Provide the (x, y) coordinate of the cell's center where the given text is located.  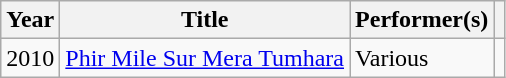
2010 (30, 58)
Title (205, 20)
Phir Mile Sur Mera Tumhara (205, 58)
Various (422, 58)
Performer(s) (422, 20)
Year (30, 20)
